Identify which cell holds the provided text, then report its (X, Y) central coordinate. 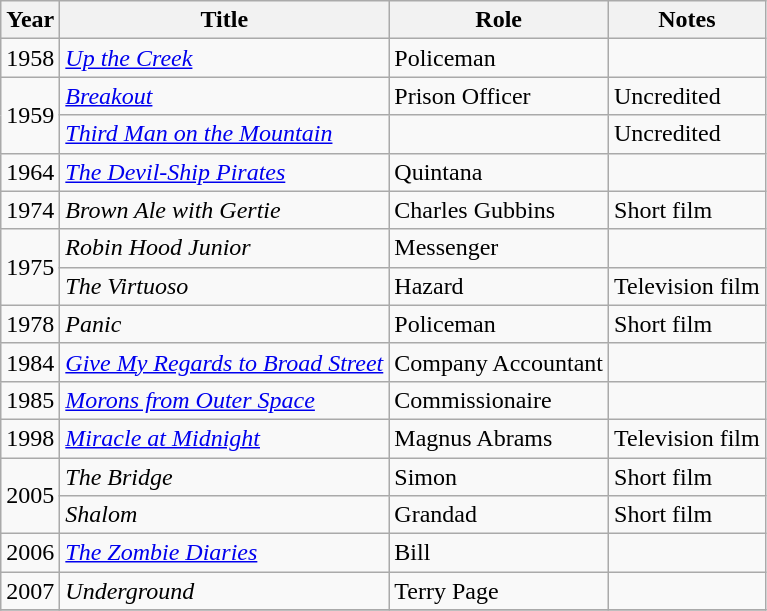
The Devil-Ship Pirates (224, 172)
Prison Officer (499, 96)
Messenger (499, 248)
1985 (30, 400)
1975 (30, 267)
1984 (30, 362)
Miracle at Midnight (224, 438)
Commissionaire (499, 400)
2007 (30, 591)
The Bridge (224, 477)
Simon (499, 477)
Breakout (224, 96)
Brown Ale with Gertie (224, 210)
Give My Regards to Broad Street (224, 362)
Underground (224, 591)
Bill (499, 553)
The Zombie Diaries (224, 553)
The Virtuoso (224, 286)
Company Accountant (499, 362)
Grandad (499, 515)
Up the Creek (224, 58)
1974 (30, 210)
1964 (30, 172)
Robin Hood Junior (224, 248)
Quintana (499, 172)
1978 (30, 324)
1958 (30, 58)
Title (224, 20)
Panic (224, 324)
Terry Page (499, 591)
Morons from Outer Space (224, 400)
2006 (30, 553)
Magnus Abrams (499, 438)
1998 (30, 438)
Hazard (499, 286)
Role (499, 20)
Charles Gubbins (499, 210)
2005 (30, 496)
1959 (30, 115)
Year (30, 20)
Third Man on the Mountain (224, 134)
Shalom (224, 515)
Notes (688, 20)
